Capture the cell that displays the provided text and extract its [X, Y] central coordinate. 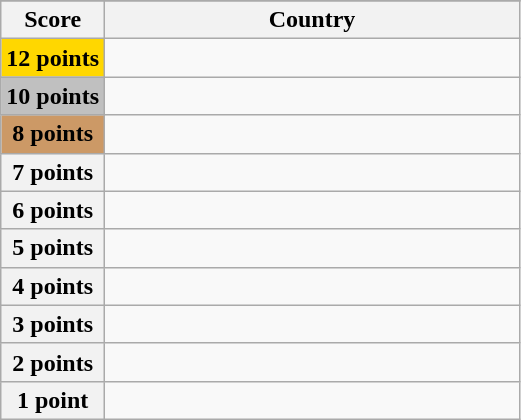
Country [312, 20]
5 points [53, 248]
Score [53, 20]
1 point [53, 400]
4 points [53, 286]
12 points [53, 58]
2 points [53, 362]
6 points [53, 210]
7 points [53, 172]
3 points [53, 324]
10 points [53, 96]
8 points [53, 134]
